Return the (X, Y) coordinate for the center point of the cell that contains the specified text.  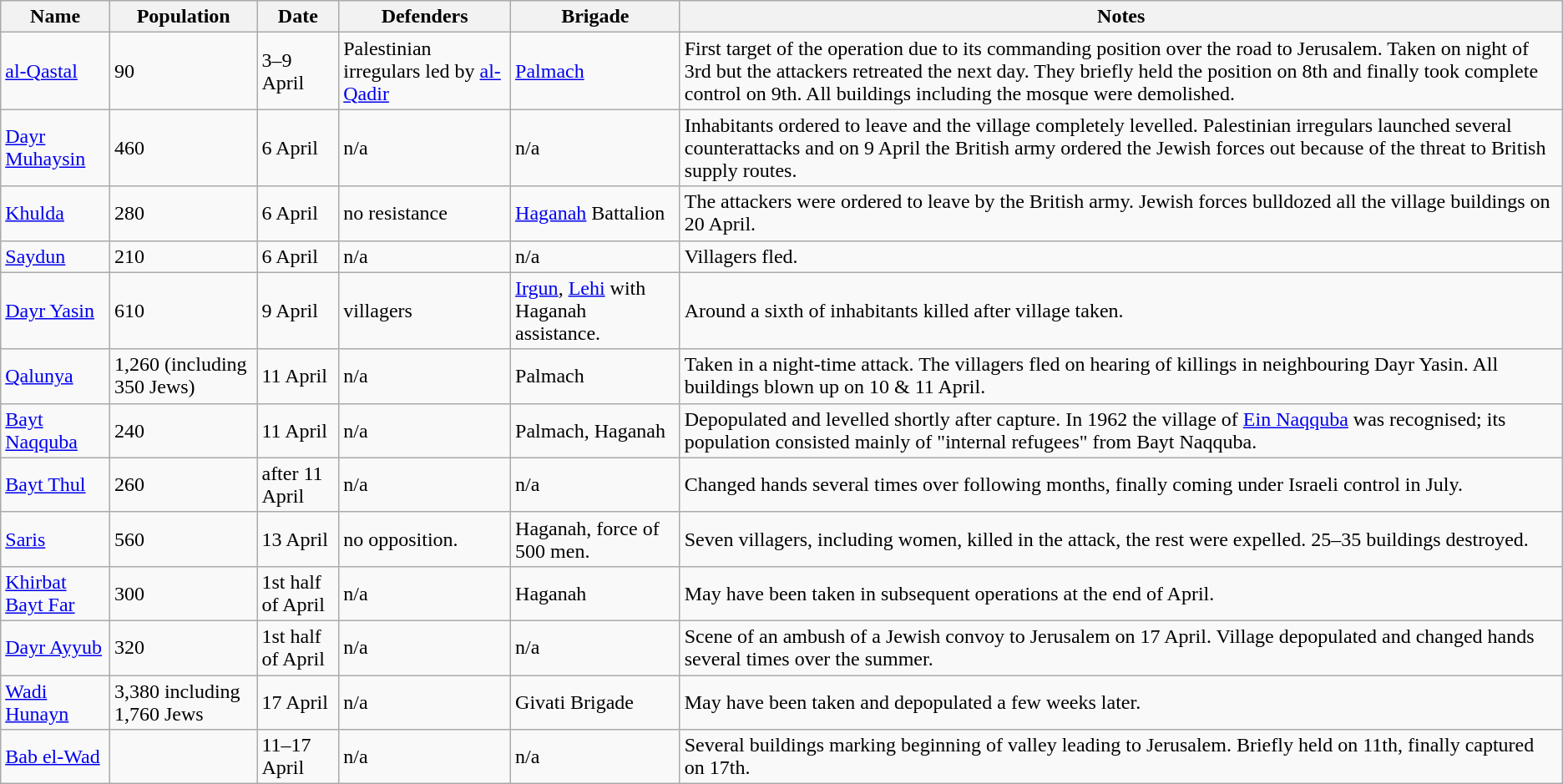
Saris (55, 539)
Khirbat Bayt Far (55, 593)
Givati Brigade (596, 701)
Notes (1120, 17)
Changed hands several times over following months, finally coming under Israeli control in July. (1120, 484)
3–9 April (298, 71)
Villagers fled. (1120, 256)
560 (184, 539)
610 (184, 311)
260 (184, 484)
no opposition. (425, 539)
Seven villagers, including women, killed in the attack, the rest were expelled. 25–35 buildings destroyed. (1120, 539)
Date (298, 17)
Bayt Thul (55, 484)
Haganah (596, 593)
villagers (425, 311)
The attackers were ordered to leave by the British army. Jewish forces bulldozed all the village buildings on 20 April. (1120, 214)
Haganah Battalion (596, 214)
Scene of an ambush of a Jewish convoy to Jerusalem on 17 April. Village depopulated and changed hands several times over the summer. (1120, 648)
Around a sixth of inhabitants killed after village taken. (1120, 311)
210 (184, 256)
Dayr Yasin (55, 311)
Bayt Naqquba (55, 431)
Palmach, Haganah (596, 431)
Taken in a night-time attack. The villagers fled on hearing of killings in neighbouring Dayr Yasin. All buildings blown up on 10 & 11 April. (1120, 376)
May have been taken in subsequent operations at the end of April. (1120, 593)
240 (184, 431)
17 April (298, 701)
460 (184, 148)
13 April (298, 539)
Wadi Hunayn (55, 701)
Khulda (55, 214)
Haganah, force of 500 men. (596, 539)
Palestinian irregulars led by al-Qadir (425, 71)
320 (184, 648)
11–17 April (298, 756)
Several buildings marking beginning of valley leading to Jerusalem. Briefly held on 11th, finally captured on 17th. (1120, 756)
Brigade (596, 17)
Saydun (55, 256)
9 April (298, 311)
Name (55, 17)
Bab el-Wad (55, 756)
90 (184, 71)
Population (184, 17)
280 (184, 214)
Dayr Ayyub (55, 648)
Qalunya (55, 376)
3,380 including 1,760 Jews (184, 701)
May have been taken and depopulated a few weeks later. (1120, 701)
300 (184, 593)
no resistance (425, 214)
Defenders (425, 17)
1,260 (including 350 Jews) (184, 376)
after 11 April (298, 484)
al-Qastal (55, 71)
Dayr Muhaysin (55, 148)
Irgun, Lehi with Haganah assistance. (596, 311)
